Determine the [x, y] coordinate at the center of the cell enclosing the given text.  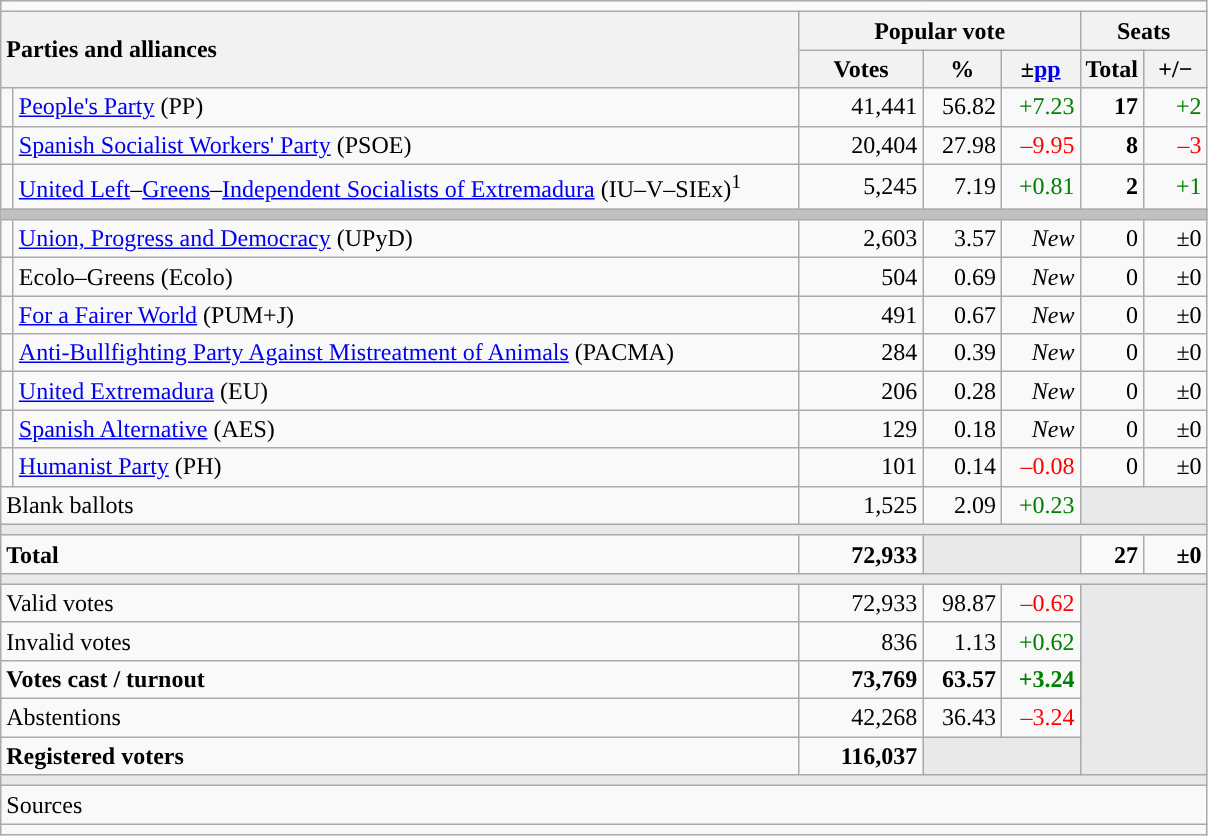
42,268 [861, 718]
17 [1112, 107]
% [962, 69]
+0.62 [1040, 641]
Votes cast / turnout [400, 679]
8 [1112, 145]
1.13 [962, 641]
+1 [1176, 186]
Sources [604, 805]
0.39 [962, 353]
±pp [1040, 69]
Parties and alliances [400, 50]
1,525 [861, 505]
101 [861, 467]
56.82 [962, 107]
–9.95 [1040, 145]
0.28 [962, 391]
20,404 [861, 145]
206 [861, 391]
–3 [1176, 145]
0.67 [962, 315]
129 [861, 429]
2 [1112, 186]
Spanish Socialist Workers' Party (PSOE) [406, 145]
0.69 [962, 277]
41,441 [861, 107]
Votes [861, 69]
73,769 [861, 679]
7.19 [962, 186]
Union, Progress and Democracy (UPyD) [406, 239]
Invalid votes [400, 641]
2.09 [962, 505]
–3.24 [1040, 718]
+7.23 [1040, 107]
People's Party (PP) [406, 107]
284 [861, 353]
2,603 [861, 239]
United Extremadura (EU) [406, 391]
Abstentions [400, 718]
27.98 [962, 145]
United Left–Greens–Independent Socialists of Extremadura (IU–V–SIEx)1 [406, 186]
Blank ballots [400, 505]
+3.24 [1040, 679]
–0.62 [1040, 603]
Valid votes [400, 603]
+0.23 [1040, 505]
836 [861, 641]
Popular vote [940, 31]
–0.08 [1040, 467]
Spanish Alternative (AES) [406, 429]
Registered voters [400, 756]
+2 [1176, 107]
Ecolo–Greens (Ecolo) [406, 277]
98.87 [962, 603]
Anti-Bullfighting Party Against Mistreatment of Animals (PACMA) [406, 353]
63.57 [962, 679]
491 [861, 315]
5,245 [861, 186]
For a Fairer World (PUM+J) [406, 315]
+0.81 [1040, 186]
504 [861, 277]
+/− [1176, 69]
36.43 [962, 718]
116,037 [861, 756]
3.57 [962, 239]
0.18 [962, 429]
Seats [1144, 31]
0.14 [962, 467]
27 [1112, 554]
Humanist Party (PH) [406, 467]
